Return the [x, y] coordinate for the center point of the cell that contains the specified text.  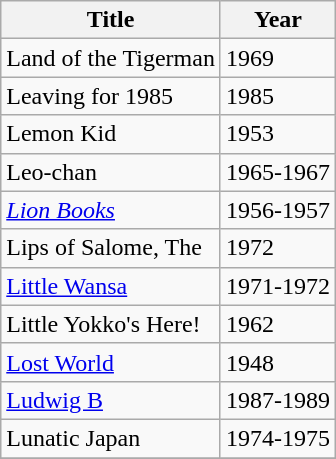
Leaving for 1985 [111, 96]
1948 [278, 362]
Lion Books [111, 210]
1962 [278, 324]
1969 [278, 58]
1953 [278, 134]
Lips of Salome, The [111, 248]
1974-1975 [278, 438]
Lunatic Japan [111, 438]
1971-1972 [278, 286]
1985 [278, 96]
Leo-chan [111, 172]
Lost World [111, 362]
Little Wansa [111, 286]
Little Yokko's Here! [111, 324]
Title [111, 20]
1987-1989 [278, 400]
1965-1967 [278, 172]
Year [278, 20]
1972 [278, 248]
1956-1957 [278, 210]
Lemon Kid [111, 134]
Ludwig B [111, 400]
Land of the Tigerman [111, 58]
